Capture the cell that displays the provided text and extract its [X, Y] central coordinate. 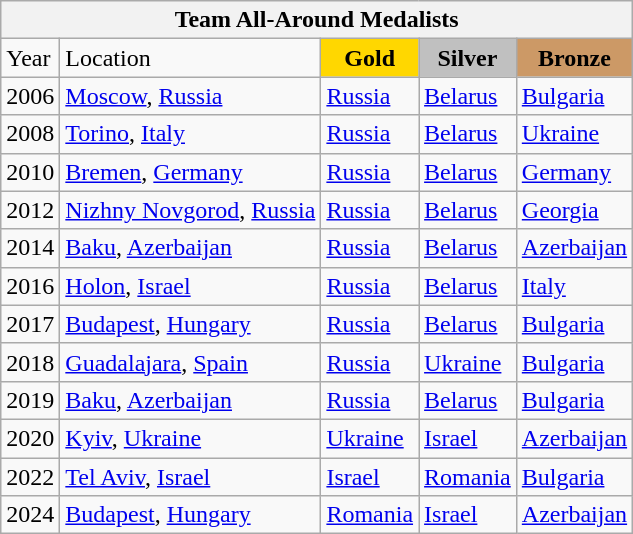
2006 [30, 96]
Silver [468, 58]
2008 [30, 134]
Moscow, Russia [190, 96]
Bremen, Germany [190, 172]
Germany [574, 172]
Tel Aviv, Israel [190, 477]
2012 [30, 210]
Torino, Italy [190, 134]
2014 [30, 248]
Year [30, 58]
2020 [30, 438]
2018 [30, 362]
Holon, Israel [190, 286]
Nizhny Novgorod, Russia [190, 210]
Team All-Around Medalists [317, 20]
Kyiv, Ukraine [190, 438]
Bronze [574, 58]
2016 [30, 286]
2010 [30, 172]
Location [190, 58]
2017 [30, 324]
Georgia [574, 210]
2019 [30, 400]
Italy [574, 286]
2022 [30, 477]
2024 [30, 515]
Gold [370, 58]
Guadalajara, Spain [190, 362]
